Extract the (x, y) coordinate from the center of the cell holding the provided text.  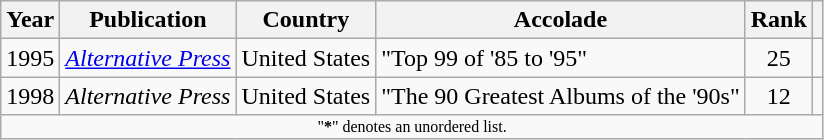
Publication (148, 20)
12 (778, 96)
Country (306, 20)
1998 (30, 96)
Rank (778, 20)
"*" denotes an unordered list. (412, 127)
"The 90 Greatest Albums of the '90s" (561, 96)
Year (30, 20)
1995 (30, 58)
"Top 99 of '85 to '95" (561, 58)
25 (778, 58)
Accolade (561, 20)
